Output the (X, Y) coordinate of the center of the cell containing the given text.  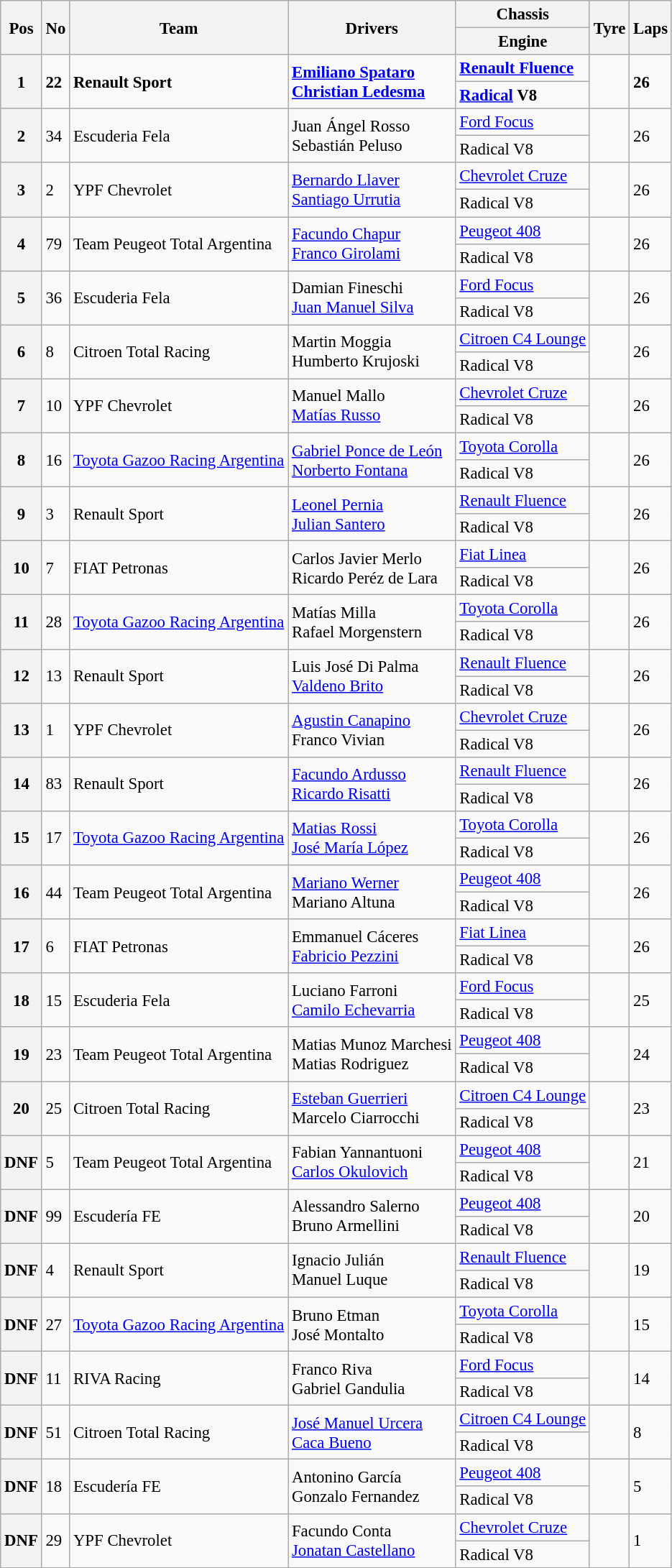
29 (55, 1541)
36 (55, 298)
Alessandro Salerno Bruno Armellini (372, 1216)
Manuel Mallo Matías Russo (372, 405)
Tyre (609, 27)
Bernardo Llaver Santiago Urrutia (372, 190)
Matias Rossi José María López (372, 838)
99 (55, 1216)
Gabriel Ponce de León Norberto Fontana (372, 460)
RIVA Racing (179, 1378)
Engine (523, 42)
27 (55, 1324)
Emiliano Spataro Christian Ledesma (372, 82)
22 (55, 82)
Pos (22, 27)
21 (651, 1163)
José Manuel Urcera Caca Bueno (372, 1433)
Agustin Canapino Franco Vivian (372, 730)
Matías Milla Rafael Morgenstern (372, 622)
Luciano Farroni Camilo Echevarria (372, 1000)
28 (55, 622)
Luis José Di Palma Valdeno Brito (372, 675)
Bruno Etman José Montalto (372, 1324)
Ignacio Julián Manuel Luque (372, 1270)
Antonino García Gonzalo Fernandez (372, 1486)
No (55, 27)
Fabian Yannantuoni Carlos Okulovich (372, 1163)
12 (22, 675)
Carlos Javier Merlo Ricardo Peréz de Lara (372, 568)
24 (651, 1055)
Facundo Ardusso Ricardo Risatti (372, 785)
34 (55, 135)
Facundo Chapur Franco Girolami (372, 244)
Martin Moggia Humberto Krujoski (372, 352)
44 (55, 893)
Juan Ángel Rosso Sebastián Peluso (372, 135)
Facundo Conta Jonatan Castellano (372, 1541)
Mariano Werner Mariano Altuna (372, 893)
Chassis (523, 14)
9 (22, 515)
Leonel Pernia Julian Santero (372, 515)
79 (55, 244)
Drivers (372, 27)
51 (55, 1433)
Laps (651, 27)
Damian Fineschi Juan Manuel Silva (372, 298)
83 (55, 785)
Matias Munoz Marchesi Matias Rodriguez (372, 1055)
Esteban Guerrieri Marcelo Ciarrocchi (372, 1108)
Emmanuel Cáceres Fabricio Pezzini (372, 946)
Team (179, 27)
Franco Riva Gabriel Gandulia (372, 1378)
